Capture the cell that displays the provided text and extract its [x, y] central coordinate. 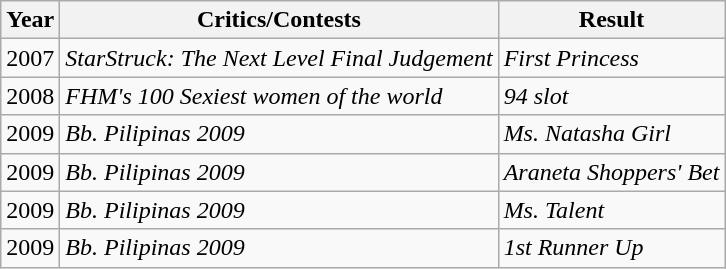
Ms. Natasha Girl [612, 134]
2007 [30, 58]
Result [612, 20]
StarStruck: The Next Level Final Judgement [279, 58]
Ms. Talent [612, 210]
94 slot [612, 96]
Year [30, 20]
Araneta Shoppers' Bet [612, 172]
2008 [30, 96]
FHM's 100 Sexiest women of the world [279, 96]
1st Runner Up [612, 248]
Critics/Contests [279, 20]
First Princess [612, 58]
